Detect which cell encompasses the target text, then output its [X, Y] center coordinate. 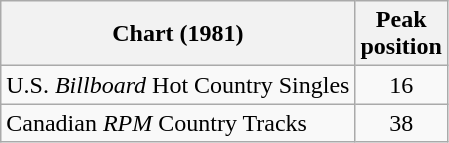
Peakposition [401, 34]
16 [401, 85]
Chart (1981) [178, 34]
U.S. Billboard Hot Country Singles [178, 85]
38 [401, 123]
Canadian RPM Country Tracks [178, 123]
